For the text-containing cell, return its midpoint in [X, Y] coordinate format. 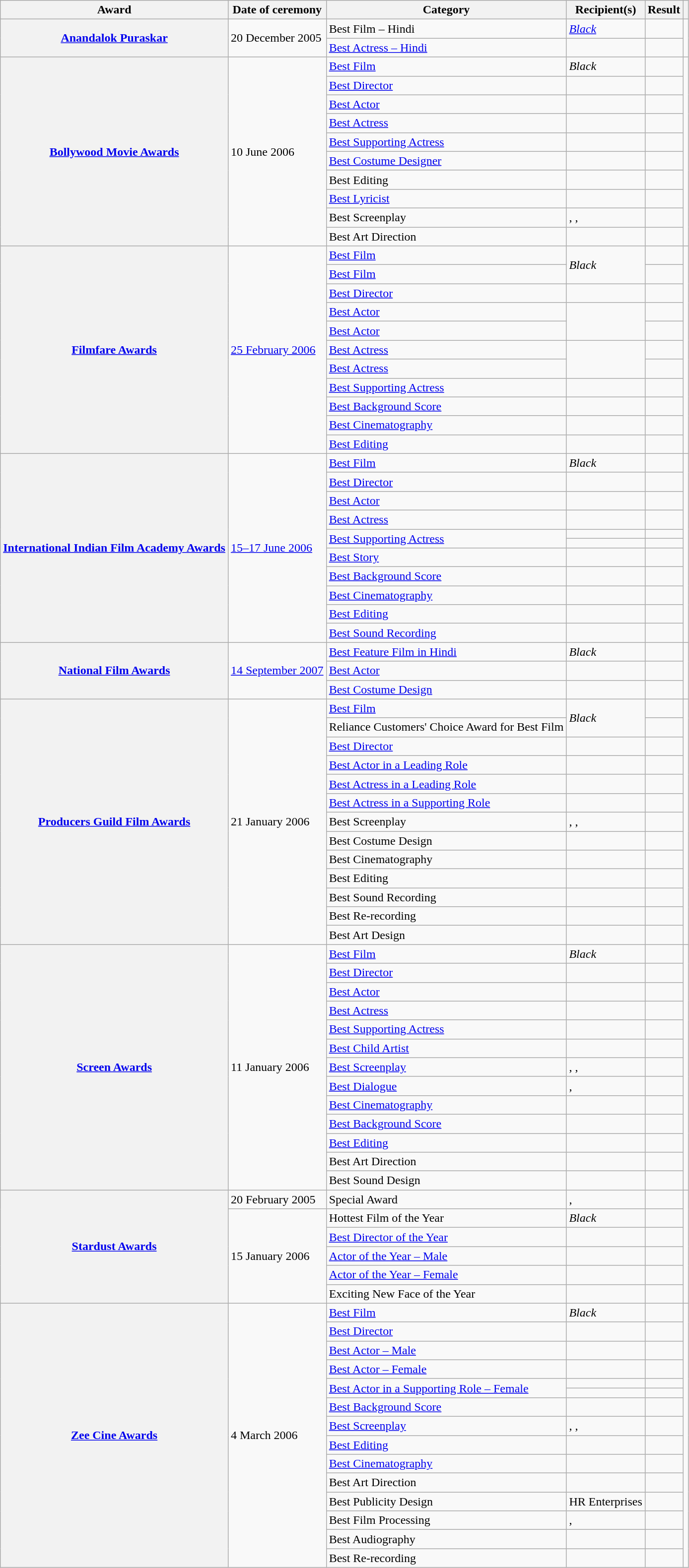
Best Actor in a Supporting Role – Female [446, 1388]
HR Enterprises [606, 1502]
Best Lyricist [446, 198]
Best Story [446, 558]
Best Actor – Male [446, 1350]
11 January 2006 [277, 1067]
Hottest Film of the Year [446, 1218]
Best Film – Hindi [446, 29]
Producers Guild Film Awards [114, 821]
Best Child Artist [446, 1048]
Special Award [446, 1199]
Recipient(s) [606, 10]
Best Feature Film in Hindi [446, 652]
Exciting New Face of the Year [446, 1294]
Best Director of the Year [446, 1237]
Stardust Awards [114, 1247]
Best Costume Designer [446, 161]
Best Actress – Hindi [446, 48]
National Film Awards [114, 671]
14 September 2007 [277, 671]
Best Film Processing [446, 1520]
Best Publicity Design [446, 1502]
International Indian Film Academy Awards [114, 548]
15–17 June 2006 [277, 548]
Actor of the Year – Female [446, 1275]
15 January 2006 [277, 1256]
Best Actor in a Leading Role [446, 765]
25 February 2006 [277, 350]
Best Audiography [446, 1539]
Category [446, 10]
20 February 2005 [277, 1199]
Best Art Design [446, 935]
Reliance Customers' Choice Award for Best Film [446, 727]
Best Actor – Female [446, 1369]
Anandalok Puraskar [114, 38]
20 December 2005 [277, 38]
Best Sound Design [446, 1181]
Filmfare Awards [114, 350]
Result [664, 10]
21 January 2006 [277, 821]
4 March 2006 [277, 1436]
Best Actress in a Supporting Role [446, 803]
Award [114, 10]
Zee Cine Awards [114, 1436]
Best Dialogue [446, 1086]
Actor of the Year – Male [446, 1256]
10 June 2006 [277, 152]
Bollywood Movie Awards [114, 152]
Screen Awards [114, 1067]
Date of ceremony [277, 10]
Best Actress in a Leading Role [446, 784]
